For the text-containing cell, return its midpoint in (x, y) coordinate format. 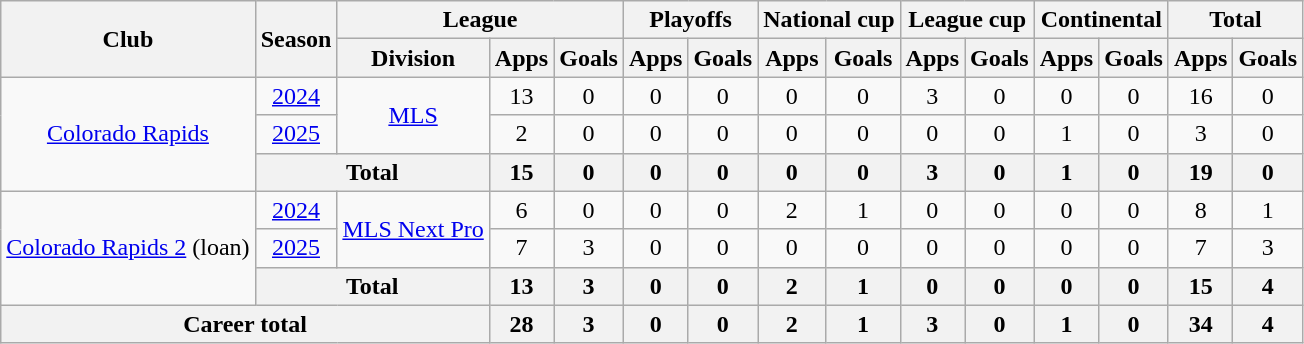
Colorado Rapids (128, 134)
16 (1200, 96)
National cup (829, 20)
28 (521, 324)
Division (413, 58)
Career total (246, 324)
6 (521, 210)
34 (1200, 324)
Colorado Rapids 2 (loan) (128, 248)
19 (1200, 172)
MLS (413, 115)
Playoffs (690, 20)
Continental (1101, 20)
Club (128, 39)
League (480, 20)
8 (1200, 210)
Season (296, 39)
League cup (967, 20)
MLS Next Pro (413, 229)
